Search for the cell housing the specified text and yield its (X, Y) center coordinate. 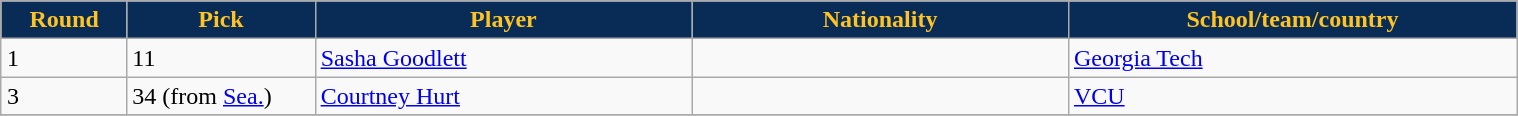
Round (64, 20)
34 (from Sea.) (221, 96)
Courtney Hurt (504, 96)
Sasha Goodlett (504, 58)
VCU (1292, 96)
11 (221, 58)
Player (504, 20)
Nationality (880, 20)
Pick (221, 20)
1 (64, 58)
School/team/country (1292, 20)
3 (64, 96)
Georgia Tech (1292, 58)
